Pinpoint the cell where the given text exists, returning its (x, y) midpoint coordinate. 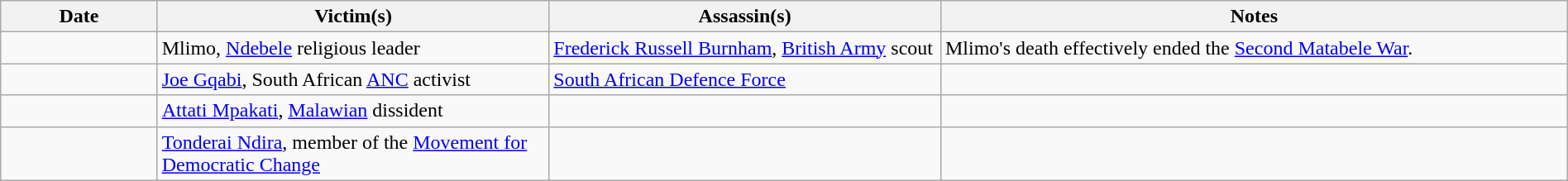
Attati Mpakati, Malawian dissident (353, 111)
Notes (1254, 17)
Tonderai Ndira, member of the Movement for Democratic Change (353, 154)
South African Defence Force (745, 79)
Mlimo, Ndebele religious leader (353, 48)
Joe Gqabi, South African ANC activist (353, 79)
Assassin(s) (745, 17)
Victim(s) (353, 17)
Mlimo's death effectively ended the Second Matabele War. (1254, 48)
Frederick Russell Burnham, British Army scout (745, 48)
Date (79, 17)
